For the text-containing cell, return its midpoint in [x, y] coordinate format. 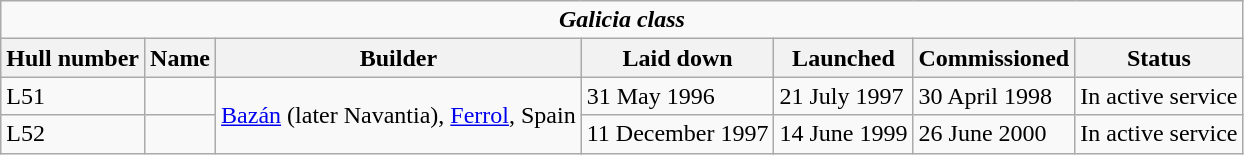
Commissioned [994, 58]
Status [1159, 58]
14 June 1999 [844, 134]
Name [180, 58]
Bazán (later Navantia), Ferrol, Spain [399, 115]
Laid down [678, 58]
26 June 2000 [994, 134]
L52 [73, 134]
21 July 1997 [844, 96]
30 April 1998 [994, 96]
31 May 1996 [678, 96]
L51 [73, 96]
Hull number [73, 58]
Builder [399, 58]
Launched [844, 58]
Galicia class [622, 20]
11 December 1997 [678, 134]
